Pinpoint the cell where the given text exists, returning its [x, y] midpoint coordinate. 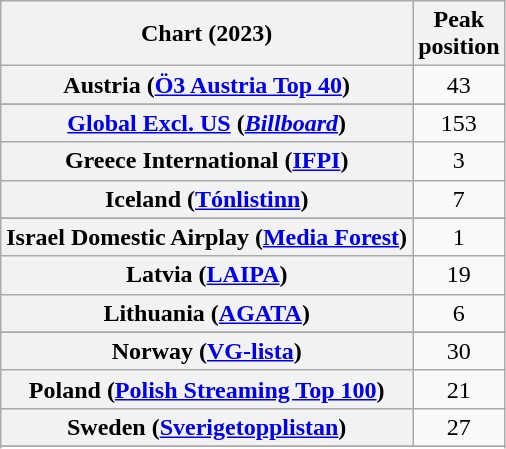
Latvia (LAIPA) [207, 275]
Peakposition [459, 34]
6 [459, 313]
3 [459, 161]
Norway (VG-lista) [207, 351]
Greece International (IFPI) [207, 161]
Poland (Polish Streaming Top 100) [207, 389]
Iceland (Tónlistinn) [207, 199]
153 [459, 123]
Israel Domestic Airplay (Media Forest) [207, 237]
1 [459, 237]
Global Excl. US (Billboard) [207, 123]
30 [459, 351]
Lithuania (AGATA) [207, 313]
19 [459, 275]
Sweden (Sverigetopplistan) [207, 427]
Austria (Ö3 Austria Top 40) [207, 85]
Chart (2023) [207, 34]
7 [459, 199]
27 [459, 427]
43 [459, 85]
21 [459, 389]
